Capture the cell that displays the provided text and extract its (x, y) central coordinate. 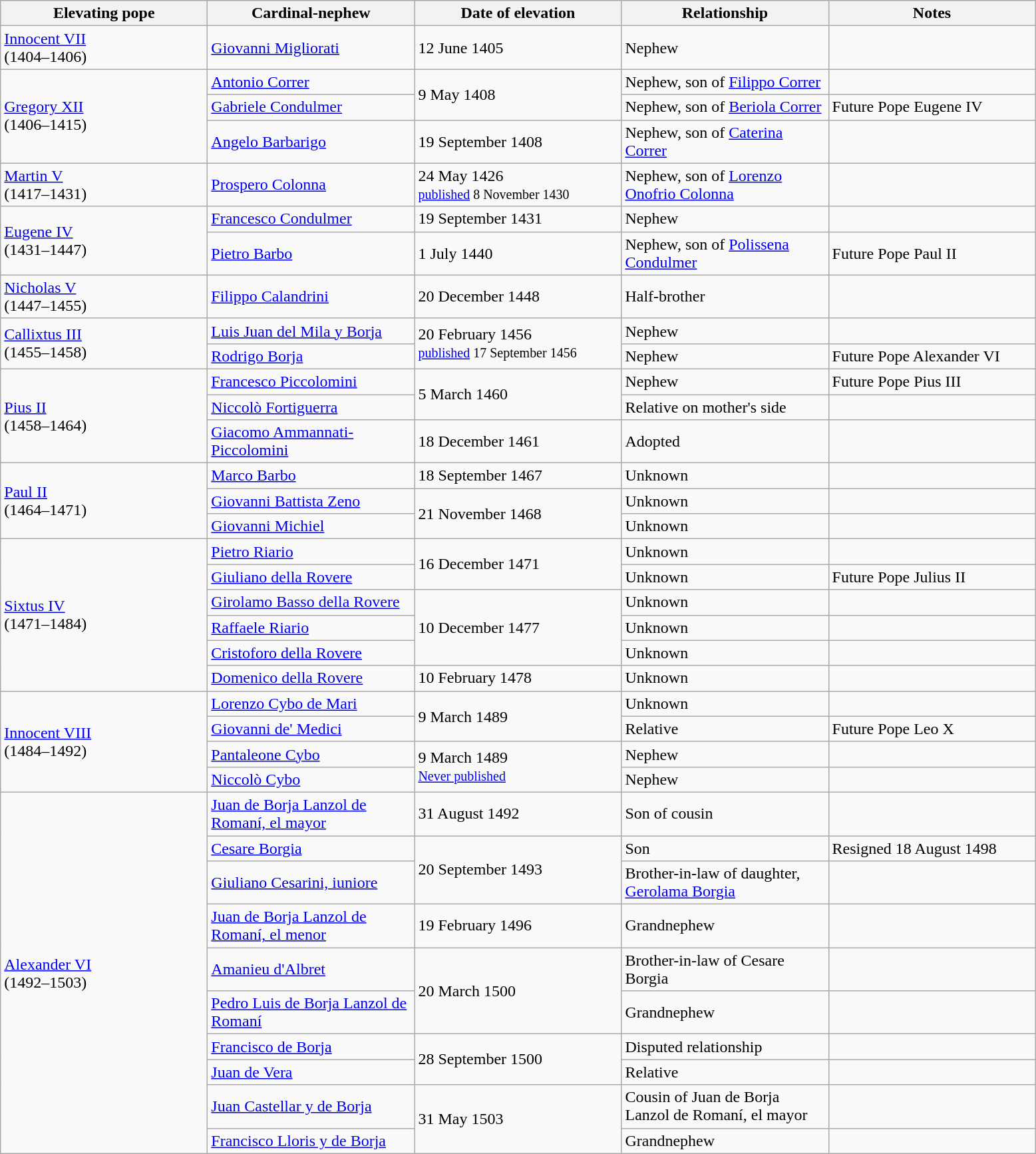
Pietro Riario (311, 552)
Alexander VI(1492–1503) (104, 973)
20 March 1500 (518, 991)
Giuliano della Rovere (311, 577)
28 September 1500 (518, 1059)
Lorenzo Cybo de Mari (311, 703)
21 November 1468 (518, 514)
20 September 1493 (518, 870)
Angelo Barbarigo (311, 141)
Marco Barbo (311, 476)
Pius II(1458–1464) (104, 415)
Half-brother (725, 297)
Disputed relationship (725, 1047)
5 March 1460 (518, 394)
Giovanni Battista Zeno (311, 501)
Amanieu d'Albret (311, 969)
Juan de Borja Lanzol de Romaní, el menor (311, 926)
Luis Juan del Mila y Borja (311, 331)
Nephew, son of Lorenzo Onofrio Colonna (725, 185)
Francesco Piccolomini (311, 381)
Future Pope Pius III (932, 381)
Niccolò Cybo (311, 779)
Girolamo Basso della Rovere (311, 602)
Relative on mother's side (725, 407)
Juan Castellar y de Borja (311, 1106)
Rodrigo Borja (311, 356)
18 December 1461 (518, 442)
Francisco Lloris y de Borja (311, 1141)
Relationship (725, 13)
31 May 1503 (518, 1119)
Cristoforo della Rovere (311, 653)
Raffaele Riario (311, 628)
Notes (932, 13)
Pedro Luis de Borja Lanzol de Romaní (311, 1013)
Gregory XII(1406–1415) (104, 116)
Cousin of Juan de Borja Lanzol de Romaní, el mayor (725, 1106)
Future Pope Leo X (932, 729)
20 February 1456published 17 September 1456 (518, 343)
Nephew, son of Polissena Condulmer (725, 253)
16 December 1471 (518, 564)
Eugene IV(1431–1447) (104, 241)
Cardinal-nephew (311, 13)
Pantaleone Cybo (311, 754)
Antonio Correr (311, 82)
Future Pope Julius II (932, 577)
31 August 1492 (518, 813)
Nephew, son of Filippo Correr (725, 82)
Date of elevation (518, 13)
Francesco Condulmer (311, 219)
Innocent VIII(1484–1492) (104, 741)
Prospero Colonna (311, 185)
Future Pope Paul II (932, 253)
Future Pope Eugene IV (932, 107)
Son (725, 849)
Domenico della Rovere (311, 678)
20 December 1448 (518, 297)
Juan de Borja Lanzol de Romaní, el mayor (311, 813)
Brother-in-law of Cesare Borgia (725, 969)
1 July 1440 (518, 253)
Nephew, son of Beriola Correr (725, 107)
Brother-in-law of daughter, Gerolama Borgia (725, 882)
Martin V(1417–1431) (104, 185)
Nicholas V(1447–1455) (104, 297)
19 February 1496 (518, 926)
Adopted (725, 442)
18 September 1467 (518, 476)
Giovanni Michiel (311, 526)
Nephew, son of Caterina Correr (725, 141)
12 June 1405 (518, 48)
Giuliano Cesarini, iuniore (311, 882)
Francisco de Borja (311, 1047)
Future Pope Alexander VI (932, 356)
Giacomo Ammannati-Piccolomini (311, 442)
9 March 1489Never published (518, 767)
Innocent VII(1404–1406) (104, 48)
Paul II(1464–1471) (104, 501)
24 May 1426published 8 November 1430 (518, 185)
Elevating pope (104, 13)
Son of cousin (725, 813)
Gabriele Condulmer (311, 107)
10 February 1478 (518, 678)
9 March 1489 (518, 716)
19 September 1408 (518, 141)
9 May 1408 (518, 95)
Juan de Vera (311, 1072)
Filippo Calandrini (311, 297)
Callixtus III(1455–1458) (104, 343)
10 December 1477 (518, 628)
Cesare Borgia (311, 849)
Sixtus IV(1471–1484) (104, 615)
Giovanni de' Medici (311, 729)
Niccolò Fortiguerra (311, 407)
Resigned 18 August 1498 (932, 849)
Pietro Barbo (311, 253)
Giovanni Migliorati (311, 48)
19 September 1431 (518, 219)
